Identify which cell holds the provided text, then report its (X, Y) central coordinate. 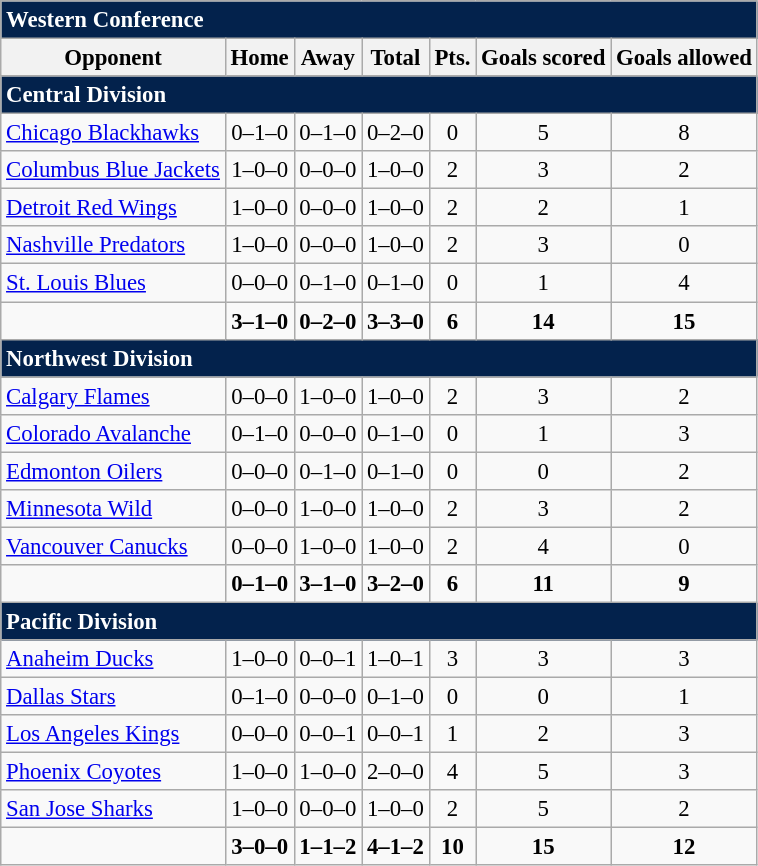
Away (328, 58)
9 (684, 584)
3–0–0 (260, 847)
8 (684, 133)
Home (260, 58)
Colorado Avalanche (113, 433)
Nashville Predators (113, 245)
11 (544, 584)
3–3–0 (396, 321)
Goals scored (544, 58)
Opponent (113, 58)
St. Louis Blues (113, 283)
1–0–1 (396, 659)
San Jose Sharks (113, 809)
Central Division (380, 95)
Northwest Division (380, 358)
Calgary Flames (113, 396)
3–2–0 (396, 584)
Western Conference (380, 20)
Dallas Stars (113, 697)
Edmonton Oilers (113, 471)
14 (544, 321)
Phoenix Coyotes (113, 772)
10 (452, 847)
1–1–2 (328, 847)
4–1–2 (396, 847)
Minnesota Wild (113, 509)
Pacific Division (380, 621)
Los Angeles Kings (113, 734)
12 (684, 847)
2–0–0 (396, 772)
Goals allowed (684, 58)
Pts. (452, 58)
Detroit Red Wings (113, 208)
Total (396, 58)
Columbus Blue Jackets (113, 170)
Vancouver Canucks (113, 546)
Chicago Blackhawks (113, 133)
Anaheim Ducks (113, 659)
